Locate the cell with the specified text and output its [x, y] center coordinate. 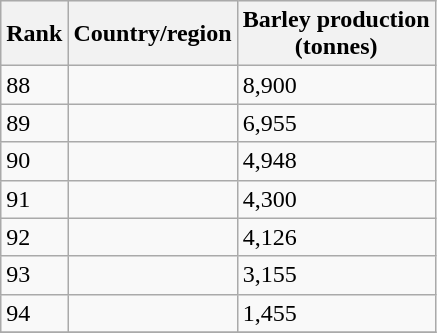
4,126 [336, 237]
Country/region [152, 34]
Barley production(tonnes) [336, 34]
1,455 [336, 313]
94 [34, 313]
3,155 [336, 275]
90 [34, 161]
8,900 [336, 85]
Rank [34, 34]
93 [34, 275]
4,948 [336, 161]
6,955 [336, 123]
91 [34, 199]
92 [34, 237]
4,300 [336, 199]
88 [34, 85]
89 [34, 123]
